Detect which cell encompasses the target text, then output its [x, y] center coordinate. 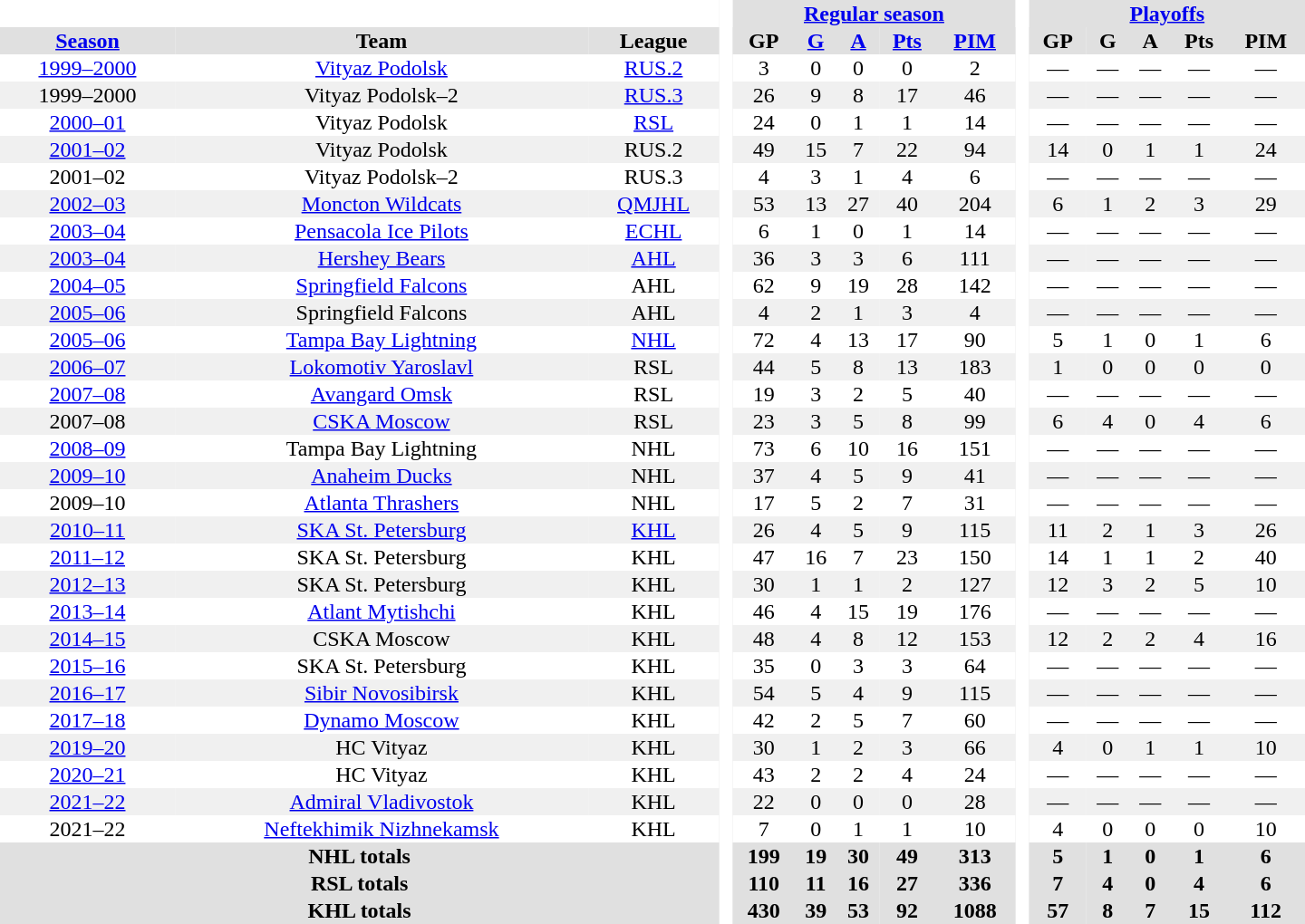
60 [975, 720]
37 [764, 476]
313 [975, 856]
Lokomotiv Yaroslavl [382, 367]
Season [87, 41]
Anaheim Ducks [382, 476]
2006–07 [87, 367]
2020–21 [87, 775]
NHL totals [359, 856]
36 [764, 258]
66 [975, 747]
31 [975, 503]
2011–12 [87, 557]
43 [764, 775]
2014–15 [87, 639]
430 [764, 910]
183 [975, 367]
Dynamo Moscow [382, 720]
2013–14 [87, 611]
54 [764, 693]
35 [764, 666]
2004–05 [87, 285]
Neftekhimik Nizhnekamsk [382, 829]
KHL totals [359, 910]
2008–09 [87, 448]
150 [975, 557]
2015–16 [87, 666]
90 [975, 340]
ECHL [653, 231]
47 [764, 557]
48 [764, 639]
1088 [975, 910]
League [653, 41]
153 [975, 639]
41 [975, 476]
Playoffs [1167, 14]
Atlanta Thrashers [382, 503]
2002–03 [87, 204]
336 [975, 883]
62 [764, 285]
127 [975, 584]
Admiral Vladivostok [382, 802]
99 [975, 421]
2019–20 [87, 747]
2010–11 [87, 530]
Moncton Wildcats [382, 204]
Avangard Omsk [382, 394]
72 [764, 340]
94 [975, 149]
110 [764, 883]
Pensacola Ice Pilots [382, 231]
92 [908, 910]
2017–18 [87, 720]
RSL totals [359, 883]
199 [764, 856]
2012–13 [87, 584]
2000–01 [87, 122]
57 [1058, 910]
Regular season [874, 14]
2016–17 [87, 693]
Atlant Mytishchi [382, 611]
64 [975, 666]
142 [975, 285]
29 [1265, 204]
44 [764, 367]
112 [1265, 910]
151 [975, 448]
Hershey Bears [382, 258]
Team [382, 41]
204 [975, 204]
42 [764, 720]
QMJHL [653, 204]
39 [816, 910]
73 [764, 448]
176 [975, 611]
111 [975, 258]
Sibir Novosibirsk [382, 693]
